From the cell containing the given text, extract its center point as [x, y] coordinate. 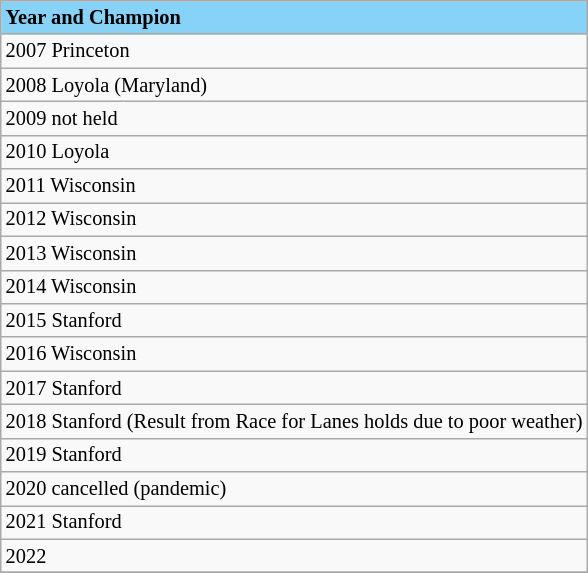
2013 Wisconsin [294, 253]
Year and Champion [294, 17]
2015 Stanford [294, 320]
2016 Wisconsin [294, 354]
2012 Wisconsin [294, 219]
2008 Loyola (Maryland) [294, 85]
2009 not held [294, 118]
2011 Wisconsin [294, 186]
2017 Stanford [294, 388]
2014 Wisconsin [294, 287]
2020 cancelled (pandemic) [294, 489]
2018 Stanford (Result from Race for Lanes holds due to poor weather) [294, 421]
2022 [294, 556]
2019 Stanford [294, 455]
2010 Loyola [294, 152]
2021 Stanford [294, 522]
2007 Princeton [294, 51]
